Search for the cell housing the specified text and yield its (X, Y) center coordinate. 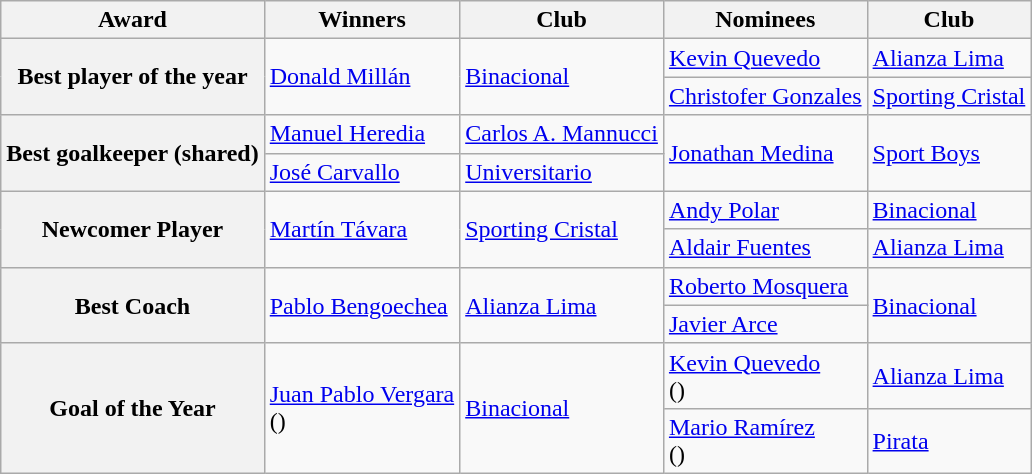
José Carvallo (362, 172)
Christofer Gonzales (765, 96)
Carlos A. Mannucci (562, 134)
Sport Boys (949, 153)
Andy Polar (765, 210)
Aldair Fuentes (765, 248)
Kevin Quevedo() (765, 376)
Award (132, 20)
Mario Ramírez() (765, 440)
Kevin Quevedo (765, 58)
Javier Arce (765, 324)
Best goalkeeper (shared) (132, 153)
Goal of the Year (132, 408)
Winners (362, 20)
Pablo Bengoechea (362, 305)
Martín Távara (362, 229)
Best Coach (132, 305)
Roberto Mosquera (765, 286)
Jonathan Medina (765, 153)
Manuel Heredia (362, 134)
Nominees (765, 20)
Pirata (949, 440)
Newcomer Player (132, 229)
Juan Pablo Vergara() (362, 408)
Universitario (562, 172)
Donald Millán (362, 77)
Best player of the year (132, 77)
